For the text-containing cell, return its midpoint in [x, y] coordinate format. 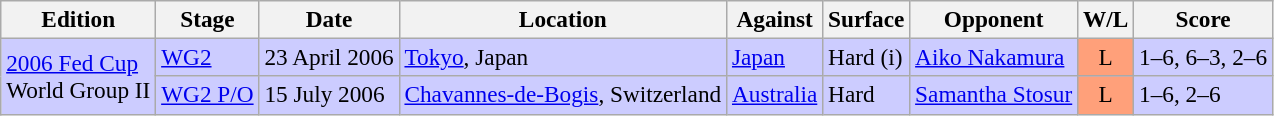
WG2 P/O [208, 95]
W/L [1106, 19]
1–6, 2–6 [1204, 95]
Opponent [994, 19]
Surface [866, 19]
Australia [775, 95]
Hard [866, 95]
Tokyo, Japan [563, 57]
Edition [78, 19]
Hard (i) [866, 57]
Stage [208, 19]
Chavannes-de-Bogis, Switzerland [563, 95]
Date [329, 19]
23 April 2006 [329, 57]
Location [563, 19]
1–6, 6–3, 2–6 [1204, 57]
Samantha Stosur [994, 95]
15 July 2006 [329, 95]
WG2 [208, 57]
Score [1204, 19]
Aiko Nakamura [994, 57]
2006 Fed Cup World Group II [78, 76]
Against [775, 19]
Japan [775, 57]
